Find where the given text appears and provide that cell's center as [x, y] coordinate. 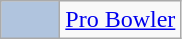
Pro Bowler [120, 20]
